Scan for the cell matching the given text and deliver its [x, y] coordinate at center. 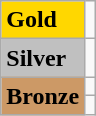
Silver [43, 58]
Bronze [43, 96]
Gold [43, 20]
